Locate the cell with the specified text and output its (X, Y) center coordinate. 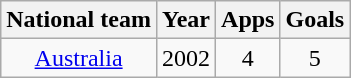
National team (79, 20)
Australia (79, 58)
Year (186, 20)
Goals (315, 20)
5 (315, 58)
4 (248, 58)
Apps (248, 20)
2002 (186, 58)
